Scan for the cell matching the given text and deliver its [x, y] coordinate at center. 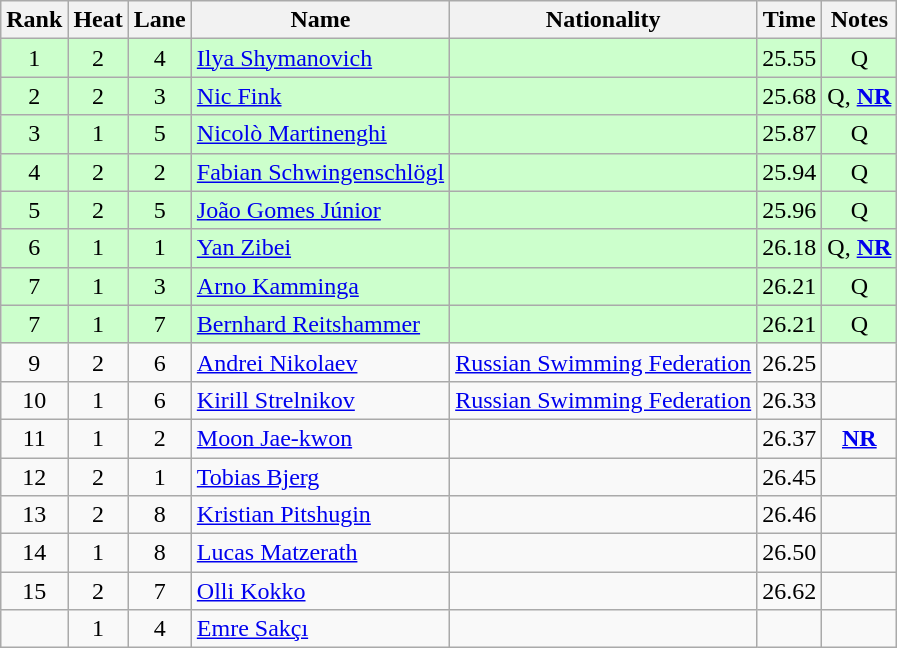
Ilya Shymanovich [320, 58]
João Gomes Júnior [320, 210]
10 [34, 400]
25.55 [790, 58]
26.46 [790, 515]
9 [34, 362]
26.50 [790, 553]
Heat [98, 20]
Name [320, 20]
Andrei Nikolaev [320, 362]
15 [34, 591]
12 [34, 477]
NR [860, 438]
Tobias Bjerg [320, 477]
Yan Zibei [320, 248]
Kristian Pitshugin [320, 515]
Emre Sakçı [320, 629]
25.96 [790, 210]
25.68 [790, 96]
26.62 [790, 591]
Arno Kamminga [320, 286]
Lucas Matzerath [320, 553]
13 [34, 515]
Nic Fink [320, 96]
Lane [160, 20]
Moon Jae-kwon [320, 438]
Nationality [604, 20]
26.18 [790, 248]
Bernhard Reitshammer [320, 324]
Time [790, 20]
26.33 [790, 400]
Nicolò Martinenghi [320, 134]
25.94 [790, 172]
26.25 [790, 362]
14 [34, 553]
Rank [34, 20]
Fabian Schwingenschlögl [320, 172]
Notes [860, 20]
Kirill Strelnikov [320, 400]
25.87 [790, 134]
26.37 [790, 438]
26.45 [790, 477]
Olli Kokko [320, 591]
11 [34, 438]
